Scan for the cell matching the given text and deliver its [X, Y] coordinate at center. 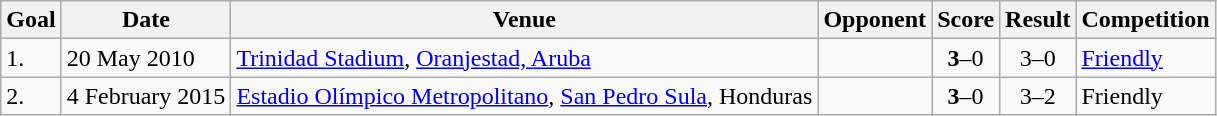
Goal [31, 20]
1. [31, 58]
3–2 [1038, 96]
Competition [1146, 20]
Estadio Olímpico Metropolitano, San Pedro Sula, Honduras [524, 96]
Score [966, 20]
20 May 2010 [146, 58]
Opponent [875, 20]
Venue [524, 20]
2. [31, 96]
Result [1038, 20]
Date [146, 20]
4 February 2015 [146, 96]
Trinidad Stadium, Oranjestad, Aruba [524, 58]
